For the text-containing cell, return its midpoint in [X, Y] coordinate format. 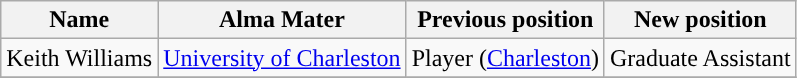
Previous position [505, 20]
Graduate Assistant [700, 58]
Alma Mater [282, 20]
Name [80, 20]
University of Charleston [282, 58]
New position [700, 20]
Player (Charleston) [505, 58]
Keith Williams [80, 58]
